From the cell containing the given text, extract its center point as [x, y] coordinate. 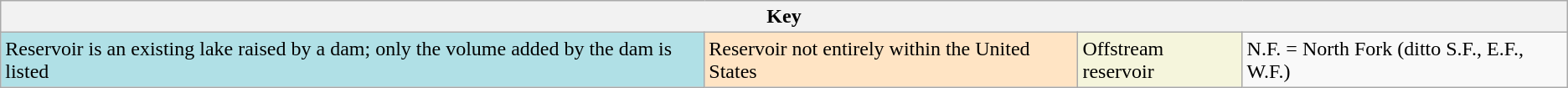
N.F. = North Fork (ditto S.F., E.F., W.F.) [1405, 60]
Reservoir is an existing lake raised by a dam; only the volume added by the dam is listed [353, 60]
Reservoir not entirely within the United States [891, 60]
Key [784, 17]
Offstream reservoir [1160, 60]
